For the text-containing cell, return its midpoint in [X, Y] coordinate format. 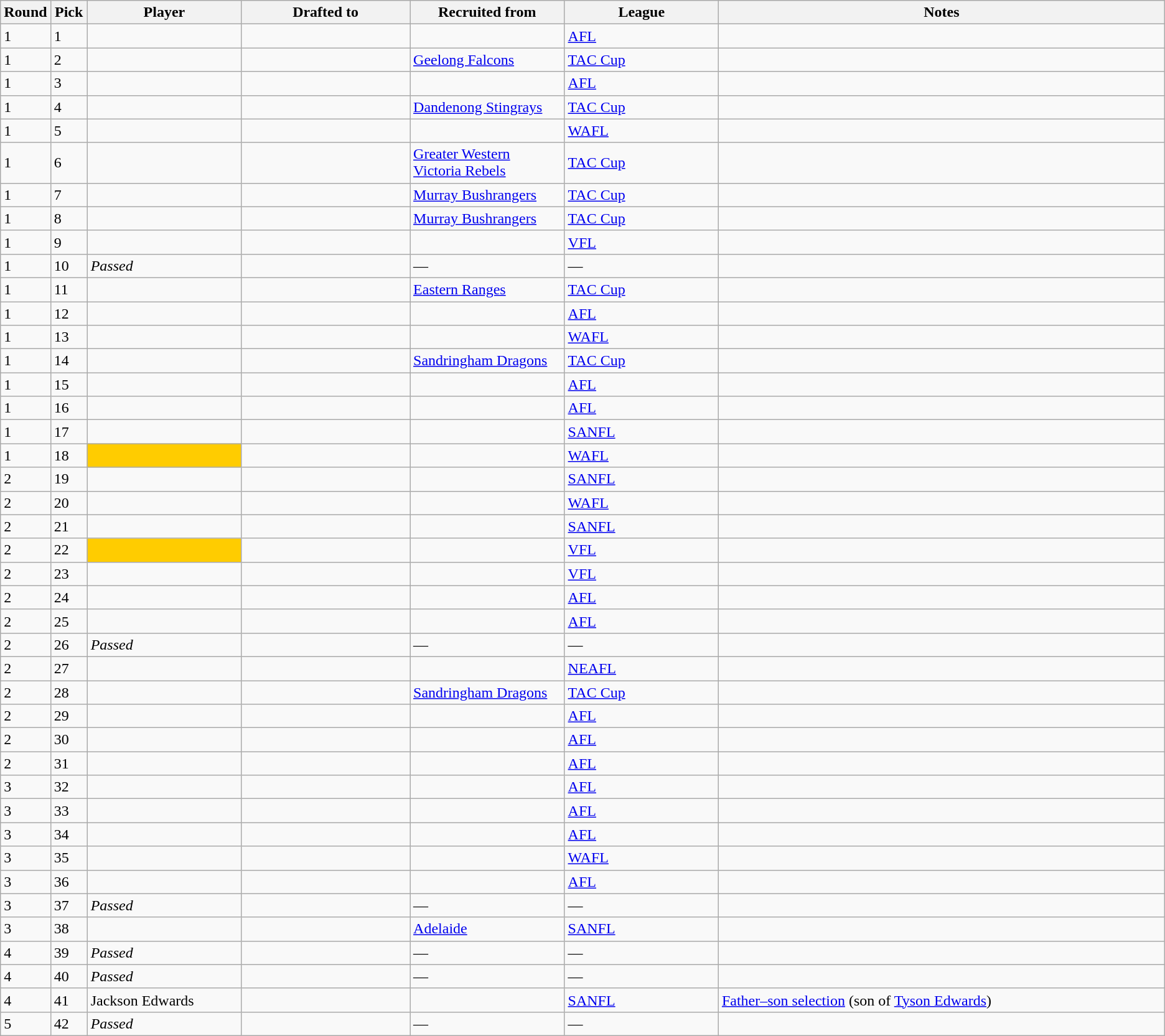
Dandenong Stingrays [488, 107]
15 [68, 385]
26 [68, 645]
9 [68, 242]
Adelaide [488, 929]
Eastern Ranges [488, 289]
8 [68, 218]
Pick [68, 12]
Father–son selection (son of Tyson Edwards) [941, 1000]
Drafted to [326, 12]
20 [68, 503]
11 [68, 289]
7 [68, 195]
NEAFL [641, 668]
16 [68, 408]
18 [68, 455]
25 [68, 621]
12 [68, 313]
32 [68, 787]
23 [68, 574]
Recruited from [488, 12]
40 [68, 976]
17 [68, 432]
28 [68, 693]
League [641, 12]
Notes [941, 12]
39 [68, 953]
41 [68, 1000]
Player [164, 12]
21 [68, 526]
Jackson Edwards [164, 1000]
35 [68, 858]
13 [68, 337]
34 [68, 834]
30 [68, 740]
Round [26, 12]
29 [68, 716]
27 [68, 668]
42 [68, 1024]
38 [68, 929]
Greater Western Victoria Rebels [488, 163]
31 [68, 763]
14 [68, 361]
36 [68, 882]
10 [68, 266]
37 [68, 905]
22 [68, 550]
19 [68, 479]
33 [68, 811]
Geelong Falcons [488, 60]
6 [68, 163]
24 [68, 597]
